Determine the [X, Y] coordinate at the center of the cell enclosing the given text.  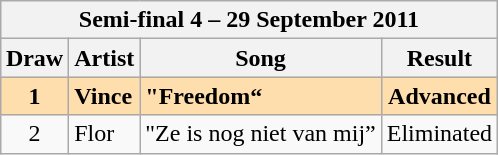
Song [260, 58]
Vince [104, 96]
Semi-final 4 – 29 September 2011 [248, 20]
Advanced [439, 96]
Draw [34, 58]
2 [34, 134]
Result [439, 58]
"Freedom“ [260, 96]
"Ze is nog niet van mij” [260, 134]
Flor [104, 134]
Artist [104, 58]
Eliminated [439, 134]
1 [34, 96]
